Search for the cell housing the specified text and yield its [x, y] center coordinate. 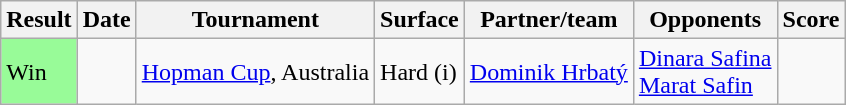
Hopman Cup, Australia [255, 72]
Surface [420, 20]
Hard (i) [420, 72]
Date [106, 20]
Result [39, 20]
Dominik Hrbatý [548, 72]
Partner/team [548, 20]
Dinara Safina Marat Safin [705, 72]
Win [39, 72]
Score [811, 20]
Opponents [705, 20]
Tournament [255, 20]
